Identify which cell holds the provided text, then report its (x, y) central coordinate. 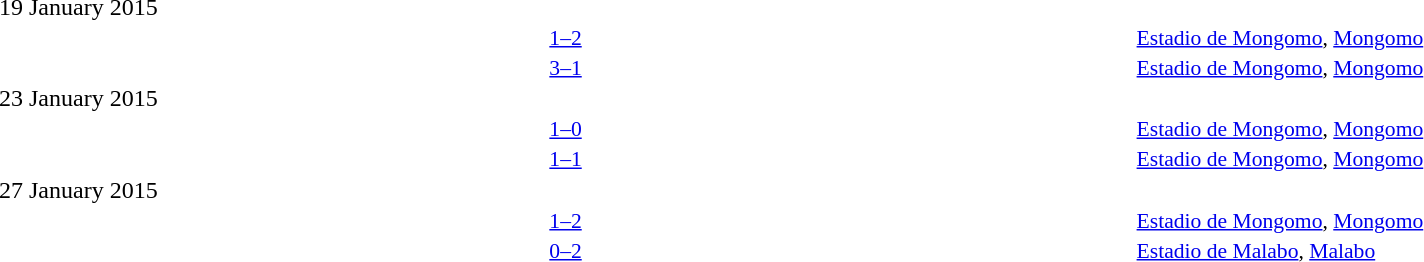
3–1 (566, 68)
1–1 (566, 159)
1–0 (566, 129)
